Determine the [x, y] coordinate at the center of the cell enclosing the given text.  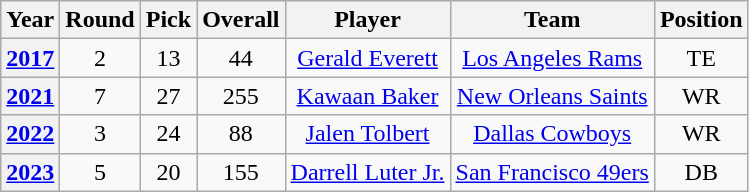
Year [30, 20]
5 [100, 172]
20 [168, 172]
Pick [168, 20]
88 [241, 134]
Position [701, 20]
San Francisco 49ers [552, 172]
Player [368, 20]
13 [168, 58]
2 [100, 58]
2023 [30, 172]
New Orleans Saints [552, 96]
255 [241, 96]
2017 [30, 58]
7 [100, 96]
Team [552, 20]
27 [168, 96]
Gerald Everett [368, 58]
155 [241, 172]
DB [701, 172]
Jalen Tolbert [368, 134]
24 [168, 134]
2022 [30, 134]
Dallas Cowboys [552, 134]
3 [100, 134]
Overall [241, 20]
2021 [30, 96]
Kawaan Baker [368, 96]
Darrell Luter Jr. [368, 172]
Los Angeles Rams [552, 58]
TE [701, 58]
Round [100, 20]
44 [241, 58]
